Determine the (x, y) coordinate at the center of the cell enclosing the given text.  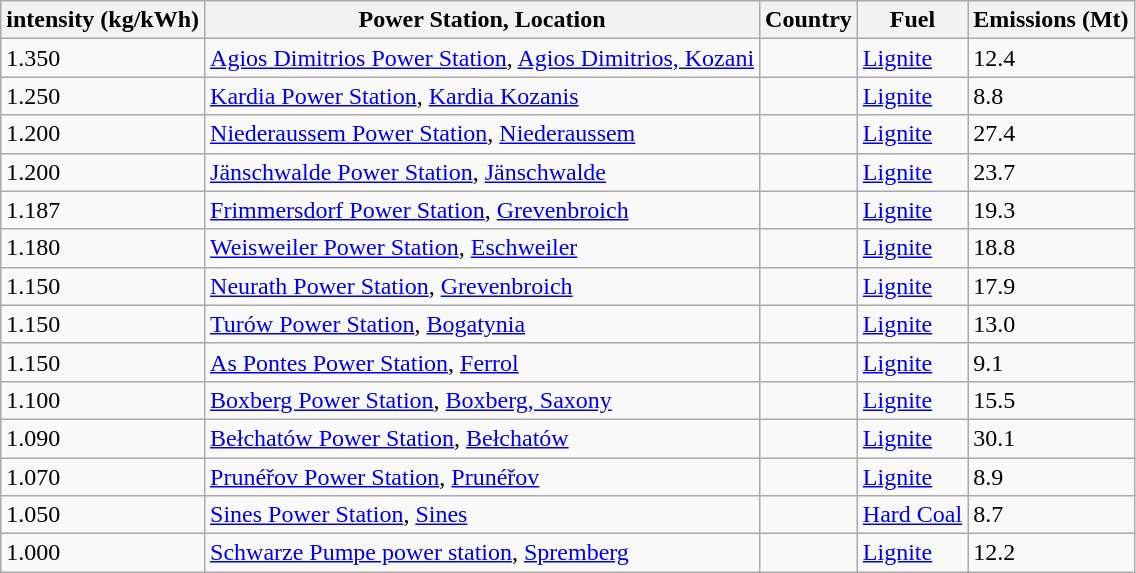
1.000 (103, 553)
8.8 (1051, 96)
30.1 (1051, 438)
Power Station, Location (482, 20)
Schwarze Pumpe power station, Spremberg (482, 553)
12.2 (1051, 553)
Sines Power Station, Sines (482, 515)
Turów Power Station, Bogatynia (482, 324)
19.3 (1051, 210)
23.7 (1051, 172)
As Pontes Power Station, Ferrol (482, 362)
Hard Coal (912, 515)
Frimmersdorf Power Station, Grevenbroich (482, 210)
Prunéřov Power Station, Prunéřov (482, 477)
17.9 (1051, 286)
intensity (kg/kWh) (103, 20)
13.0 (1051, 324)
1.180 (103, 248)
9.1 (1051, 362)
Bełchatów Power Station, Bełchatów (482, 438)
Kardia Power Station, Kardia Kozanis (482, 96)
Fuel (912, 20)
Emissions (Mt) (1051, 20)
8.9 (1051, 477)
12.4 (1051, 58)
1.100 (103, 400)
Niederaussem Power Station, Niederaussem (482, 134)
1.187 (103, 210)
15.5 (1051, 400)
1.070 (103, 477)
Weisweiler Power Station, Eschweiler (482, 248)
Agios Dimitrios Power Station, Agios Dimitrios, Kozani (482, 58)
Boxberg Power Station, Boxberg, Saxony (482, 400)
1.050 (103, 515)
1.250 (103, 96)
8.7 (1051, 515)
1.090 (103, 438)
18.8 (1051, 248)
27.4 (1051, 134)
1.350 (103, 58)
Neurath Power Station, Grevenbroich (482, 286)
Country (809, 20)
Jänschwalde Power Station, Jänschwalde (482, 172)
